Scan for the cell matching the given text and deliver its [X, Y] coordinate at center. 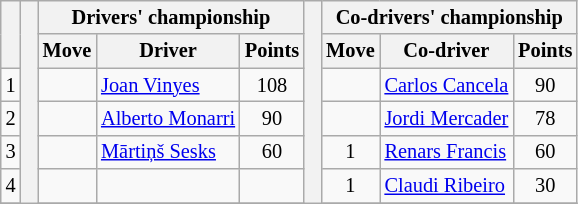
3 [11, 152]
Carlos Cancela [447, 85]
2 [11, 118]
Jordi Mercader [447, 118]
Mārtiņš Sesks [168, 152]
78 [545, 118]
30 [545, 186]
Claudi Ribeiro [447, 186]
Alberto Monarri [168, 118]
Joan Vinyes [168, 85]
Co-driver [447, 51]
Driver [168, 51]
Drivers' championship [171, 17]
Co-drivers' championship [449, 17]
4 [11, 186]
Renars Francis [447, 152]
108 [272, 85]
